Scan for the cell matching the given text and deliver its [x, y] coordinate at center. 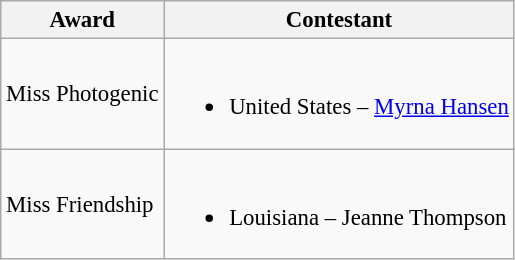
Contestant [339, 20]
Miss Photogenic [82, 94]
Louisiana – Jeanne Thompson [339, 204]
Award [82, 20]
Miss Friendship [82, 204]
United States – Myrna Hansen [339, 94]
